Scan for the cell matching the given text and deliver its (x, y) coordinate at center. 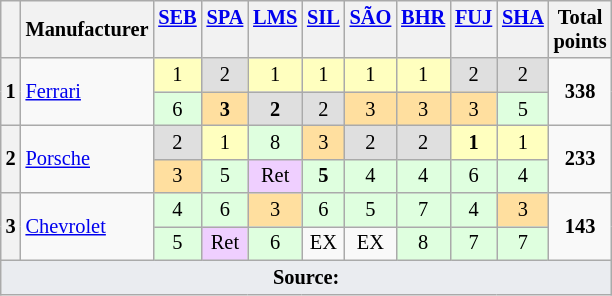
338 (580, 92)
Porsche (88, 158)
Chevrolet (88, 226)
Manufacturer (88, 29)
SPA (226, 29)
Ferrari (88, 92)
LMS (275, 29)
BHR (423, 29)
SHA (523, 29)
SIL (324, 29)
Source: (306, 277)
143 (580, 226)
SÃO (371, 29)
233 (580, 158)
Totalpoints (580, 29)
SEB (177, 29)
FUJ (474, 29)
